From the cell containing the given text, extract its center point as [x, y] coordinate. 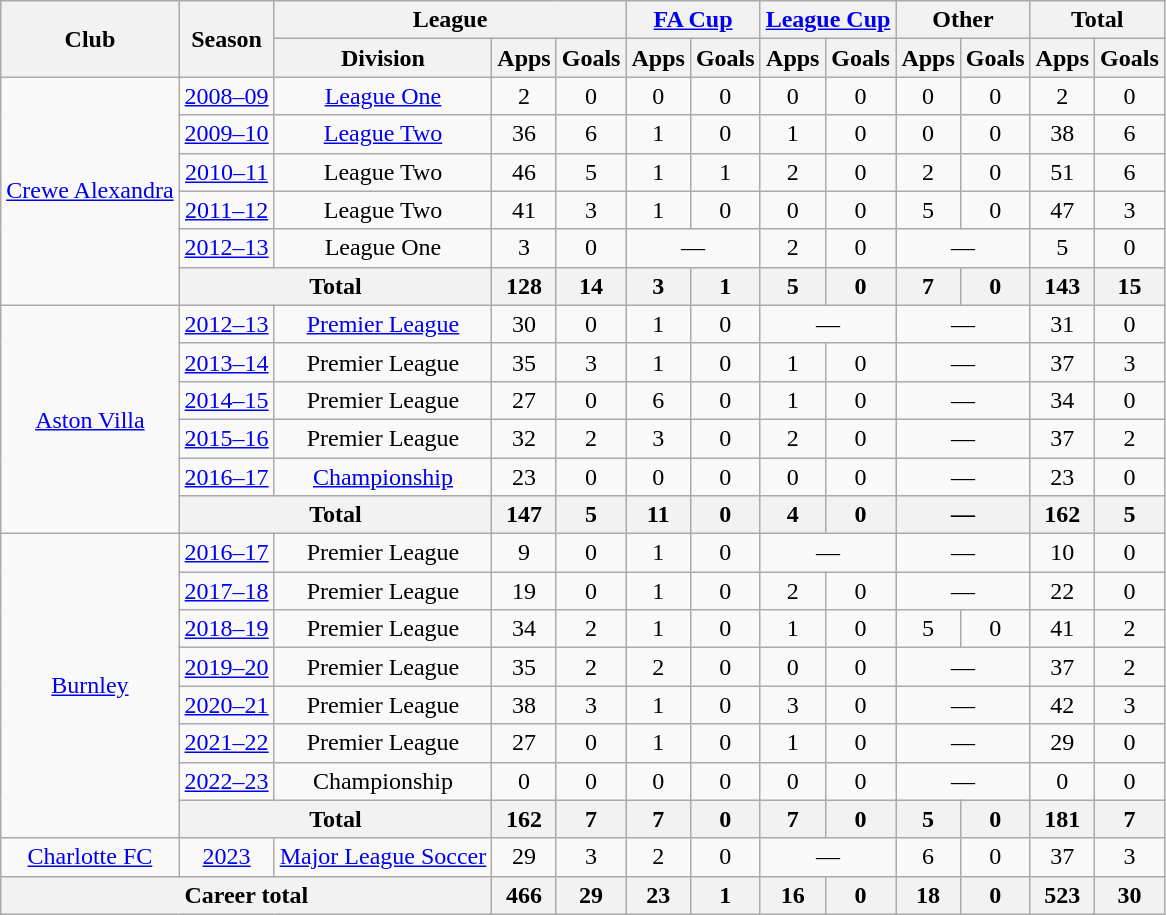
19 [524, 591]
523 [1062, 895]
2023 [226, 857]
2014–15 [226, 400]
11 [658, 515]
10 [1062, 553]
181 [1062, 819]
14 [591, 286]
2011–12 [226, 210]
36 [524, 134]
Crewe Alexandra [90, 191]
Aston Villa [90, 419]
League Cup [828, 20]
League [450, 20]
147 [524, 515]
22 [1062, 591]
2009–10 [226, 134]
9 [524, 553]
31 [1062, 324]
2022–23 [226, 781]
Other [963, 20]
42 [1062, 705]
2018–19 [226, 629]
2010–11 [226, 172]
FA Cup [693, 20]
15 [1130, 286]
Club [90, 39]
2019–20 [226, 667]
47 [1062, 210]
2017–18 [226, 591]
Burnley [90, 686]
128 [524, 286]
Season [226, 39]
Charlotte FC [90, 857]
51 [1062, 172]
2021–22 [226, 743]
143 [1062, 286]
2013–14 [226, 362]
18 [928, 895]
4 [792, 515]
2020–21 [226, 705]
16 [792, 895]
2008–09 [226, 96]
2015–16 [226, 438]
466 [524, 895]
32 [524, 438]
Major League Soccer [383, 857]
Career total [246, 895]
Division [383, 58]
46 [524, 172]
